Identify which cell holds the provided text, then report its (X, Y) central coordinate. 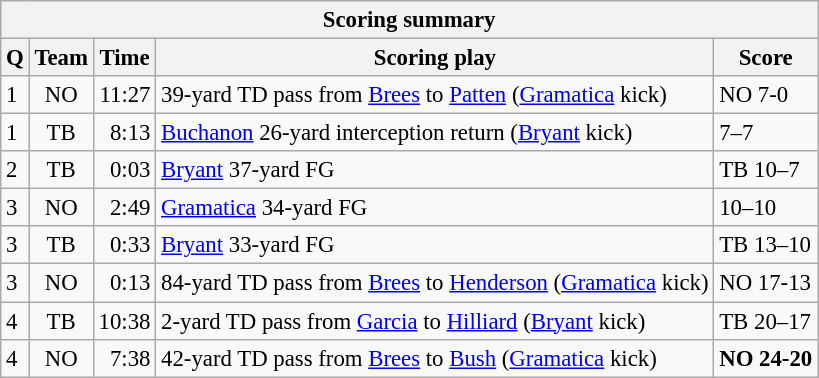
Scoring play (435, 58)
10:38 (124, 321)
42-yard TD pass from Brees to Bush (Gramatica kick) (435, 358)
Bryant 33-yard FG (435, 245)
11:27 (124, 95)
TB 20–17 (766, 321)
7–7 (766, 133)
Scoring summary (410, 20)
NO 17-13 (766, 283)
2-yard TD pass from Garcia to Hilliard (Bryant kick) (435, 321)
Time (124, 58)
7:38 (124, 358)
Buchanon 26-yard interception return (Bryant kick) (435, 133)
2 (15, 170)
Team (61, 58)
0:03 (124, 170)
2:49 (124, 208)
NO 24-20 (766, 358)
Gramatica 34-yard FG (435, 208)
0:33 (124, 245)
84-yard TD pass from Brees to Henderson (Gramatica kick) (435, 283)
Q (15, 58)
TB 13–10 (766, 245)
Bryant 37-yard FG (435, 170)
TB 10–7 (766, 170)
0:13 (124, 283)
10–10 (766, 208)
Score (766, 58)
NO 7-0 (766, 95)
39-yard TD pass from Brees to Patten (Gramatica kick) (435, 95)
8:13 (124, 133)
